Pinpoint the cell where the given text exists, returning its [X, Y] midpoint coordinate. 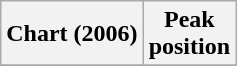
Chart (2006) [72, 34]
Peakposition [189, 34]
